Scan for the cell matching the given text and deliver its (x, y) coordinate at center. 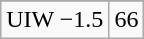
UIW −1.5 (55, 20)
66 (126, 20)
